For the text-containing cell, return its midpoint in [x, y] coordinate format. 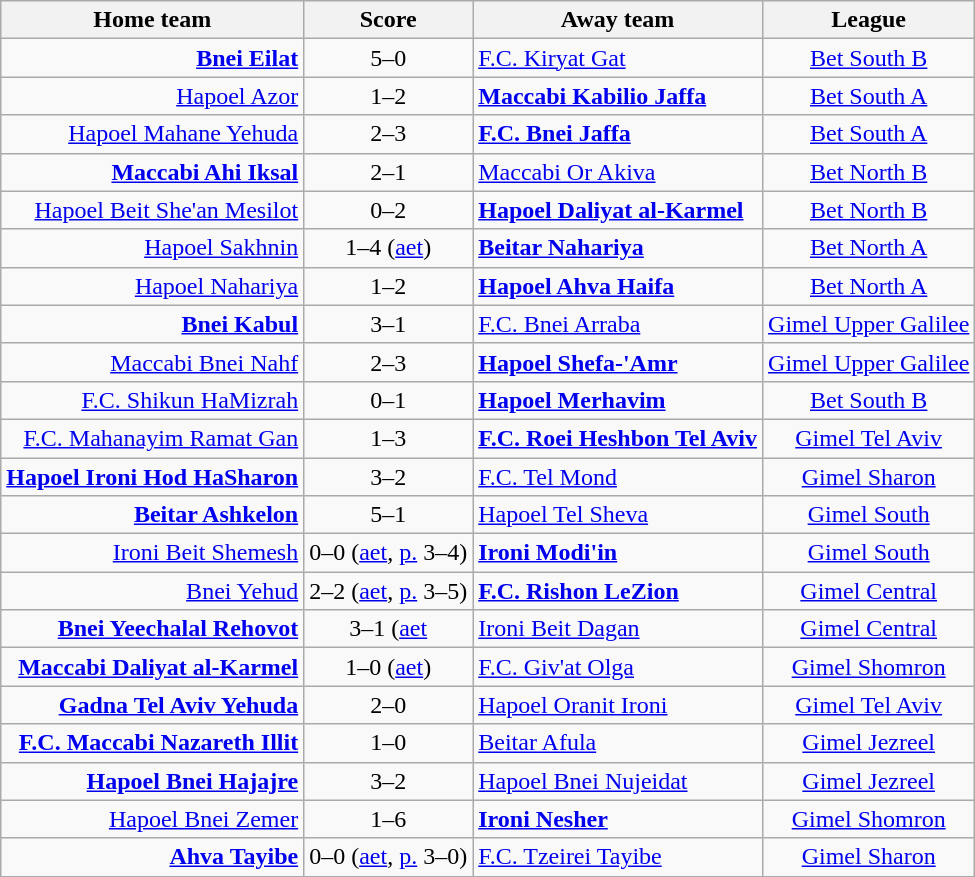
Away team [618, 20]
Hapoel Tel Sheva [618, 515]
0–2 [388, 210]
Hapoel Ironi Hod HaSharon [152, 477]
Hapoel Bnei Hajajre [152, 781]
Maccabi Bnei Nahf [152, 362]
Ironi Beit Shemesh [152, 553]
Hapoel Bnei Zemer [152, 819]
Hapoel Sakhnin [152, 248]
F.C. Tel Mond [618, 477]
1–0 [388, 743]
F.C. Shikun HaMizrah [152, 400]
Bnei Yehud [152, 591]
League [869, 20]
2–2 (aet, p. 3–5) [388, 591]
Bnei Yeechalal Rehovot [152, 629]
2–1 [388, 172]
Hapoel Merhavim [618, 400]
F.C. Bnei Arraba [618, 324]
Maccabi Or Akiva [618, 172]
Bnei Kabul [152, 324]
Maccabi Ahi Iksal [152, 172]
0–0 (aet, p. 3–4) [388, 553]
F.C. Giv'at Olga [618, 667]
1–3 [388, 438]
Hapoel Nahariya [152, 286]
2–0 [388, 705]
5–0 [388, 58]
5–1 [388, 515]
Hapoel Beit She'an Mesilot [152, 210]
Hapoel Daliyat al-Karmel [618, 210]
Hapoel Ahva Haifa [618, 286]
Hapoel Azor [152, 96]
3–1 (aet [388, 629]
F.C. Kiryat Gat [618, 58]
F.C. Rishon LeZion [618, 591]
Hapoel Oranit Ironi [618, 705]
Hapoel Shefa-'Amr [618, 362]
Hapoel Mahane Yehuda [152, 134]
Gadna Tel Aviv Yehuda [152, 705]
1–4 (aet) [388, 248]
F.C. Tzeirei Tayibe [618, 857]
Ironi Modi'in [618, 553]
Home team [152, 20]
0–0 (aet, p. 3–0) [388, 857]
Score [388, 20]
Beitar Afula [618, 743]
Maccabi Kabilio Jaffa [618, 96]
F.C. Bnei Jaffa [618, 134]
Hapoel Bnei Nujeidat [618, 781]
Beitar Nahariya [618, 248]
Beitar Ashkelon [152, 515]
Ironi Nesher [618, 819]
1–0 (aet) [388, 667]
Ahva Tayibe [152, 857]
0–1 [388, 400]
Ironi Beit Dagan [618, 629]
F.C. Maccabi Nazareth Illit [152, 743]
1–6 [388, 819]
F.C. Mahanayim Ramat Gan [152, 438]
F.C. Roei Heshbon Tel Aviv [618, 438]
Bnei Eilat [152, 58]
Maccabi Daliyat al-Karmel [152, 667]
3–1 [388, 324]
